Find where the given text appears and provide that cell's center as [x, y] coordinate. 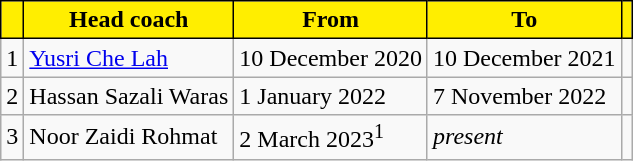
7 November 2022 [524, 96]
1 January 2022 [331, 96]
Yusri Che Lah [129, 58]
Head coach [129, 20]
1 [12, 58]
10 December 2021 [524, 58]
2 [12, 96]
From [331, 20]
Noor Zaidi Rohmat [129, 138]
present [524, 138]
Hassan Sazali Waras [129, 96]
3 [12, 138]
2 March 20231 [331, 138]
10 December 2020 [331, 58]
To [524, 20]
